Return the (X, Y) coordinate for the center point of the cell that contains the specified text.  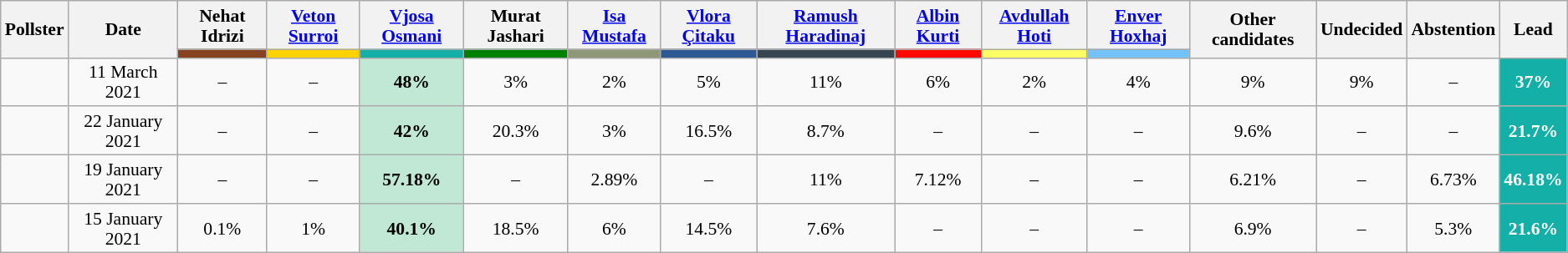
9.6% (1253, 131)
Albin Kurti (938, 25)
14.5% (709, 228)
4% (1138, 82)
18.5% (515, 228)
16.5% (709, 131)
8.7% (826, 131)
Pollster (35, 29)
19 January 2021 (124, 180)
20.3% (515, 131)
7.12% (938, 180)
57.18% (411, 180)
Lead (1533, 29)
42% (411, 131)
37% (1533, 82)
40.1% (411, 228)
Avdullah Hoti (1034, 25)
Murat Jashari (515, 25)
Vlora Çitaku (709, 25)
11 March 2021 (124, 82)
6.9% (1253, 228)
Date (124, 29)
Veton Surroi (314, 25)
Vjosa Osmani (411, 25)
6.21% (1253, 180)
1% (314, 228)
6.73% (1453, 180)
Enver Hoxhaj (1138, 25)
Abstention (1453, 29)
22 January 2021 (124, 131)
2.89% (614, 180)
Isa Mustafa (614, 25)
46.18% (1533, 180)
48% (411, 82)
7.6% (826, 228)
5.3% (1453, 228)
0.1% (222, 228)
Nehat Idrizi (222, 25)
Other candidates (1253, 29)
21.6% (1533, 228)
Ramush Haradinaj (826, 25)
Undecided (1361, 29)
5% (709, 82)
15 January 2021 (124, 228)
21.7% (1533, 131)
